Capture the cell that displays the provided text and extract its (X, Y) central coordinate. 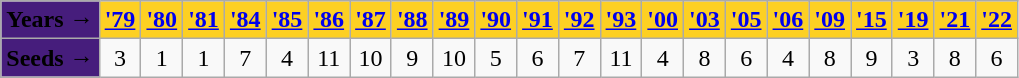
'91 (538, 20)
'84 (245, 20)
'09 (830, 20)
'21 (955, 20)
'89 (454, 20)
'80 (162, 20)
'90 (496, 20)
'87 (371, 20)
'15 (872, 20)
'86 (329, 20)
'93 (621, 20)
'81 (204, 20)
'92 (579, 20)
'00 (663, 20)
'88 (412, 20)
'19 (913, 20)
'06 (788, 20)
Years → (50, 20)
'03 (705, 20)
5 (496, 58)
'05 (746, 20)
'79 (120, 20)
'22 (997, 20)
Seeds → (50, 58)
'85 (287, 20)
